Provide the [x, y] coordinate of the cell's center where the given text is located.  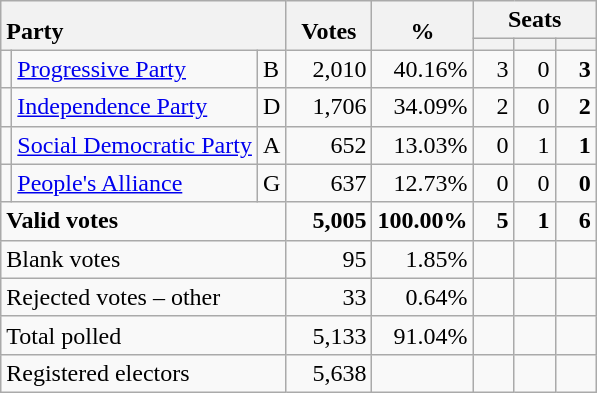
34.09% [422, 107]
Total polled [144, 335]
13.03% [422, 145]
Rejected votes – other [144, 297]
Party [144, 26]
100.00% [422, 221]
5,133 [329, 335]
5,005 [329, 221]
0.64% [422, 297]
Social Democratic Party [135, 145]
95 [329, 259]
A [271, 145]
2,010 [329, 69]
Valid votes [144, 221]
B [271, 69]
Registered electors [144, 373]
People's Alliance [135, 183]
6 [576, 221]
637 [329, 183]
Progressive Party [135, 69]
12.73% [422, 183]
D [271, 107]
40.16% [422, 69]
5,638 [329, 373]
1.85% [422, 259]
Votes [329, 26]
G [271, 183]
91.04% [422, 335]
652 [329, 145]
5 [494, 221]
Seats [534, 20]
% [422, 26]
Independence Party [135, 107]
1,706 [329, 107]
Blank votes [144, 259]
33 [329, 297]
